From the cell containing the given text, extract its center point as (X, Y) coordinate. 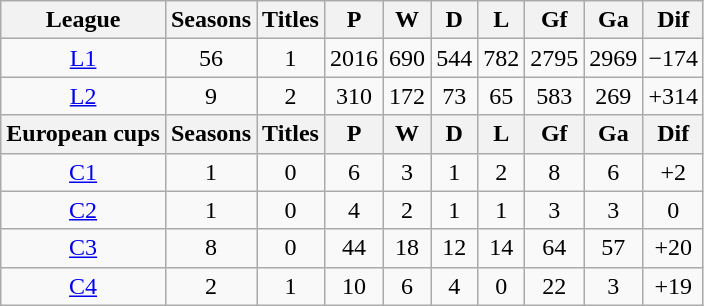
+19 (674, 286)
310 (354, 96)
C4 (84, 286)
269 (614, 96)
10 (354, 286)
544 (454, 58)
64 (554, 248)
57 (614, 248)
+2 (674, 172)
782 (502, 58)
2795 (554, 58)
14 (502, 248)
73 (454, 96)
9 (210, 96)
12 (454, 248)
+314 (674, 96)
+20 (674, 248)
65 (502, 96)
C2 (84, 210)
C1 (84, 172)
18 (408, 248)
690 (408, 58)
2016 (354, 58)
L2 (84, 96)
583 (554, 96)
League (84, 20)
44 (354, 248)
L1 (84, 58)
−174 (674, 58)
European cups (84, 134)
C3 (84, 248)
2969 (614, 58)
172 (408, 96)
56 (210, 58)
22 (554, 286)
